Output the [x, y] coordinate of the center of the cell containing the given text.  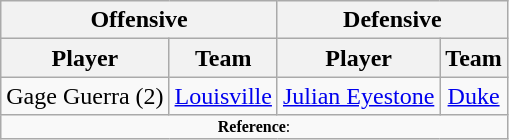
Reference: [254, 127]
Gage Guerra (2) [85, 96]
Julian Eyestone [358, 96]
Louisville [223, 96]
Duke [474, 96]
Defensive [392, 20]
Offensive [140, 20]
